Pinpoint the cell where the given text exists, returning its [X, Y] midpoint coordinate. 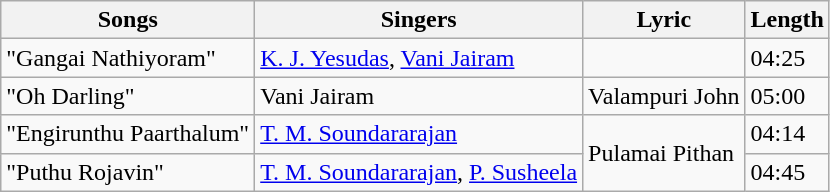
T. M. Soundararajan [419, 134]
"Puthu Rojavin" [128, 172]
04:25 [787, 58]
05:00 [787, 96]
"Oh Darling" [128, 96]
T. M. Soundararajan, P. Susheela [419, 172]
Lyric [664, 20]
Valampuri John [664, 96]
Length [787, 20]
Singers [419, 20]
"Engirunthu Paarthalum" [128, 134]
Pulamai Pithan [664, 153]
Songs [128, 20]
Vani Jairam [419, 96]
"Gangai Nathiyoram" [128, 58]
04:45 [787, 172]
K. J. Yesudas, Vani Jairam [419, 58]
04:14 [787, 134]
